From the cell containing the given text, extract its center point as [X, Y] coordinate. 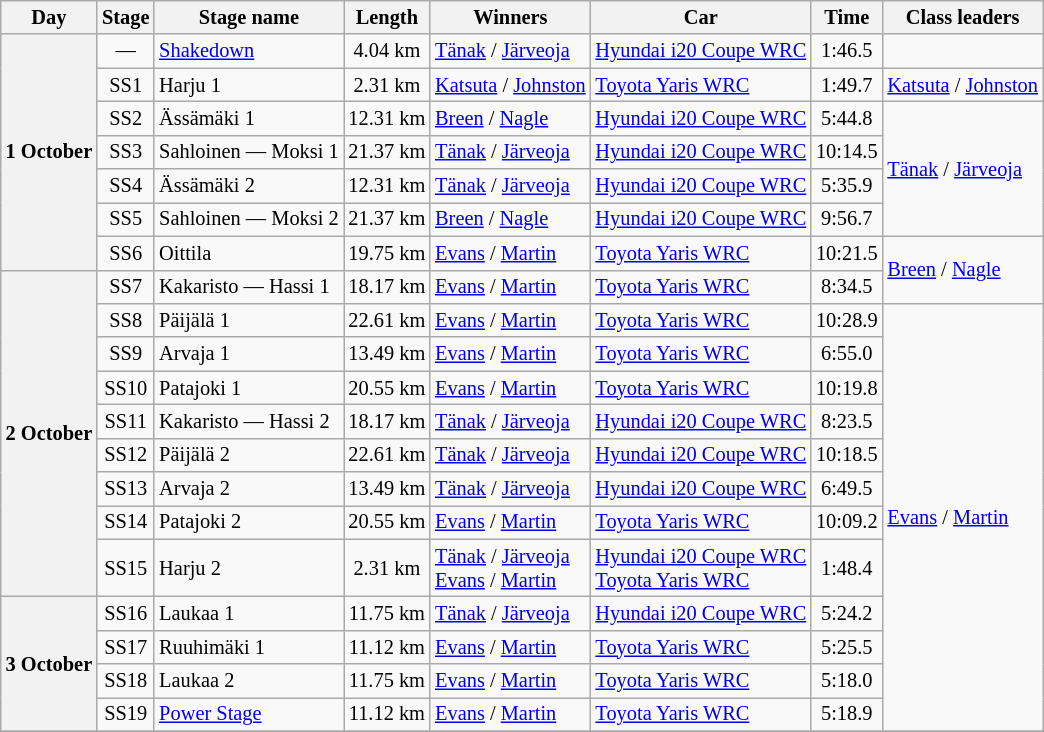
SS13 [126, 489]
Patajoki 2 [248, 522]
SS9 [126, 354]
Sahloinen — Moksi 1 [248, 152]
SS4 [126, 186]
1:49.7 [846, 85]
Laukaa 1 [248, 613]
SS6 [126, 253]
10:18.5 [846, 455]
Laukaa 2 [248, 681]
10:28.9 [846, 320]
5:44.8 [846, 118]
SS2 [126, 118]
Arvaja 2 [248, 489]
3 October [49, 664]
Harju 2 [248, 568]
9:56.7 [846, 219]
Day [49, 17]
Oittila [248, 253]
10:19.8 [846, 388]
Sahloinen — Moksi 2 [248, 219]
Kakaristo — Hassi 2 [248, 421]
19.75 km [388, 253]
Winners [510, 17]
8:34.5 [846, 287]
2 October [49, 434]
SS19 [126, 714]
SS17 [126, 647]
SS11 [126, 421]
10:09.2 [846, 522]
6:55.0 [846, 354]
SS1 [126, 85]
5:18.0 [846, 681]
Stage [126, 17]
10:21.5 [846, 253]
1:48.4 [846, 568]
5:18.9 [846, 714]
Arvaja 1 [248, 354]
1:46.5 [846, 51]
Power Stage [248, 714]
5:24.2 [846, 613]
Hyundai i20 Coupe WRCToyota Yaris WRC [702, 568]
SS14 [126, 522]
SS3 [126, 152]
Stage name [248, 17]
SS18 [126, 681]
5:25.5 [846, 647]
SS10 [126, 388]
SS15 [126, 568]
8:23.5 [846, 421]
Patajoki 1 [248, 388]
SS7 [126, 287]
1 October [49, 152]
Ruuhimäki 1 [248, 647]
SS12 [126, 455]
Tänak / JärveojaEvans / Martin [510, 568]
Time [846, 17]
4.04 km [388, 51]
Ässämäki 1 [248, 118]
5:35.9 [846, 186]
— [126, 51]
Car [702, 17]
Päijälä 2 [248, 455]
Shakedown [248, 51]
SS5 [126, 219]
Päijälä 1 [248, 320]
10:14.5 [846, 152]
Kakaristo — Hassi 1 [248, 287]
Ässämäki 2 [248, 186]
Class leaders [962, 17]
6:49.5 [846, 489]
SS8 [126, 320]
Length [388, 17]
Harju 1 [248, 85]
SS16 [126, 613]
